Determine the [x, y] coordinate at the center of the cell enclosing the given text.  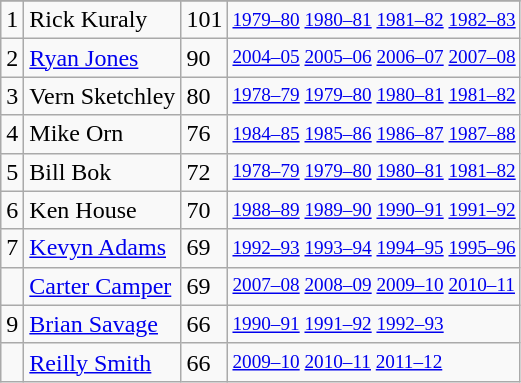
Ken House [102, 210]
Mike Orn [102, 134]
1984–85 1985–86 1986–87 1987–88 [374, 134]
Brian Savage [102, 324]
6 [12, 210]
Ryan Jones [102, 58]
2009–10 2010–11 2011–12 [374, 362]
Bill Bok [102, 172]
90 [204, 58]
1990–91 1991–92 1992–93 [374, 324]
76 [204, 134]
Kevyn Adams [102, 248]
3 [12, 96]
1 [12, 20]
Vern Sketchley [102, 96]
4 [12, 134]
80 [204, 96]
2004–05 2005–06 2006–07 2007–08 [374, 58]
1992–93 1993–94 1994–95 1995–96 [374, 248]
72 [204, 172]
Rick Kuraly [102, 20]
1988–89 1989–90 1990–91 1991–92 [374, 210]
9 [12, 324]
Carter Camper [102, 286]
7 [12, 248]
Reilly Smith [102, 362]
5 [12, 172]
2007–08 2008–09 2009–10 2010–11 [374, 286]
70 [204, 210]
101 [204, 20]
1979–80 1980–81 1981–82 1982–83 [374, 20]
2 [12, 58]
